Extract the (X, Y) coordinate from the center of the cell holding the provided text.  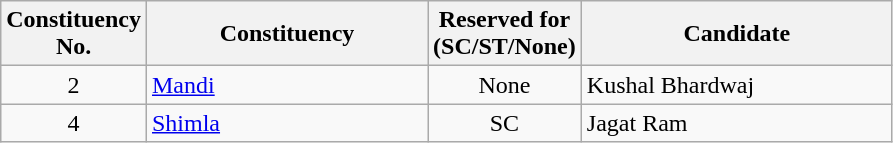
SC (505, 123)
Candidate (736, 34)
Shimla (286, 123)
2 (74, 85)
Constituency No. (74, 34)
4 (74, 123)
Mandi (286, 85)
Reserved for (SC/ST/None) (505, 34)
Jagat Ram (736, 123)
None (505, 85)
Kushal Bhardwaj (736, 85)
Constituency (286, 34)
